Locate the cell with the specified text and output its [x, y] center coordinate. 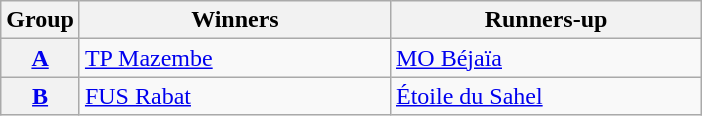
Winners [234, 20]
TP Mazembe [234, 58]
Étoile du Sahel [546, 96]
MO Béjaïa [546, 58]
B [40, 96]
FUS Rabat [234, 96]
A [40, 58]
Runners-up [546, 20]
Group [40, 20]
